Return [x, y] of the center of cell containing provided text 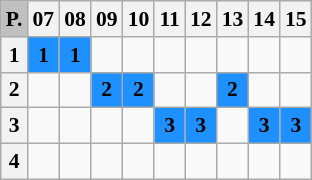
09 [107, 19]
15 [296, 19]
13 [233, 19]
P. [14, 19]
14 [264, 19]
12 [201, 19]
11 [170, 19]
4 [14, 162]
07 [43, 19]
10 [139, 19]
08 [75, 19]
